Provide the [X, Y] coordinate of the cell's center where the given text is located.  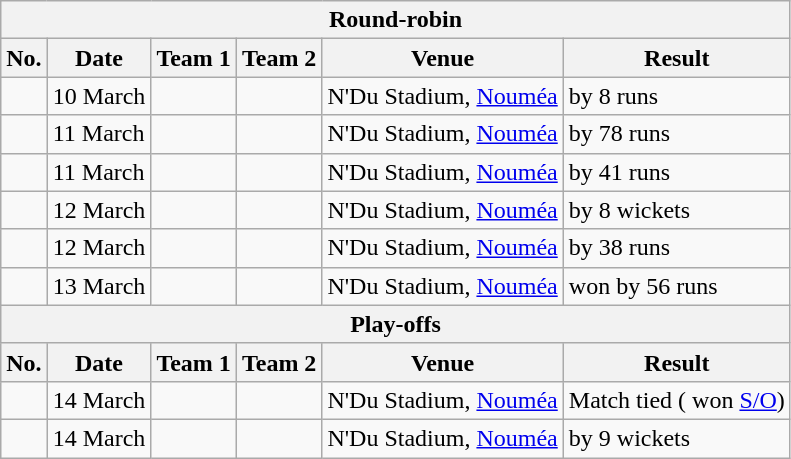
Play-offs [396, 324]
by 8 wickets [676, 210]
by 78 runs [676, 134]
by 8 runs [676, 96]
by 38 runs [676, 248]
Round-robin [396, 20]
by 9 wickets [676, 438]
Match tied ( won S/O) [676, 400]
13 March [99, 286]
by 41 runs [676, 172]
won by 56 runs [676, 286]
10 March [99, 96]
